Detect which cell encompasses the target text, then output its [x, y] center coordinate. 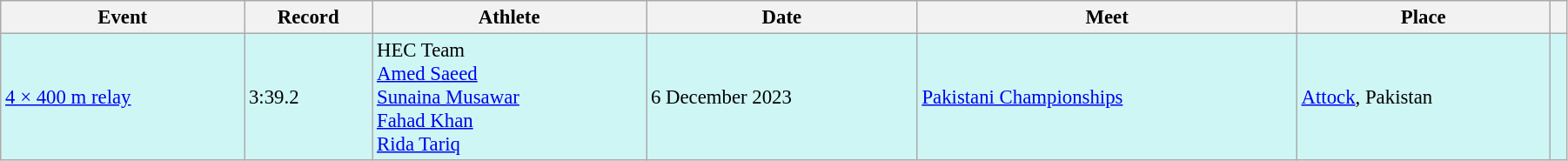
4 × 400 m relay [123, 97]
Athlete [510, 17]
6 December 2023 [781, 97]
3:39.2 [308, 97]
Event [123, 17]
Place [1424, 17]
Meet [1107, 17]
Date [781, 17]
Pakistani Championships [1107, 97]
Record [308, 17]
HEC TeamAmed SaeedSunaina MusawarFahad KhanRida Tariq [510, 97]
Attock, Pakistan [1424, 97]
